For the text-containing cell, return its midpoint in [x, y] coordinate format. 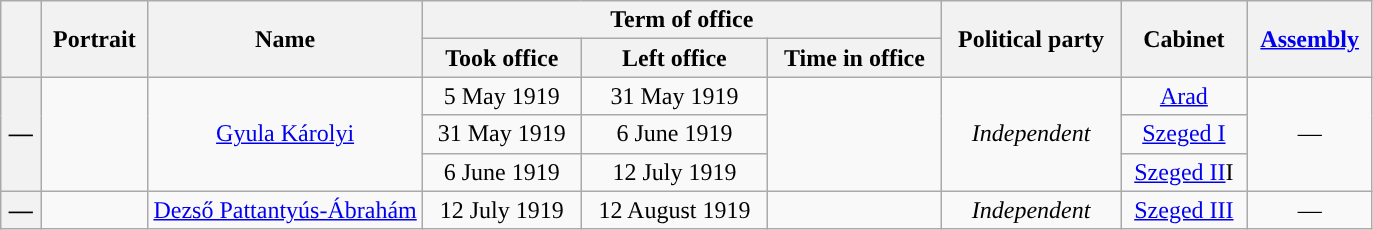
Name [285, 39]
Dezső Pattantyús-Ábrahám [285, 210]
12 August 1919 [674, 210]
Cabinet [1184, 39]
Time in office [855, 58]
Assembly [1310, 39]
Took office [502, 58]
Term of office [682, 20]
Political party [1031, 39]
Portrait [94, 39]
Arad [1184, 96]
Gyula Károlyi [285, 134]
Szeged I [1184, 134]
Left office [674, 58]
5 May 1919 [502, 96]
